Provide the (x, y) coordinate of the cell's center where the given text is located.  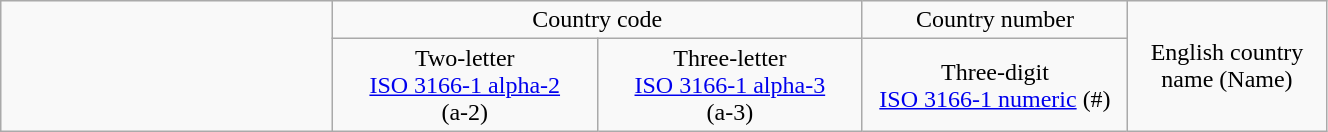
Three-letterISO 3166-1 alpha-3(a-3) (730, 85)
Three-digitISO 3166-1 numeric (#) (994, 85)
Country code (597, 20)
English country name (Name) (1228, 66)
Country number (994, 20)
Two-letterISO 3166-1 alpha-2(a-2) (464, 85)
